Detect which cell encompasses the target text, then output its (X, Y) center coordinate. 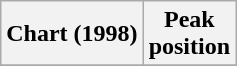
Chart (1998) (72, 34)
Peakposition (189, 34)
